Return [x, y] of the center of cell containing provided text 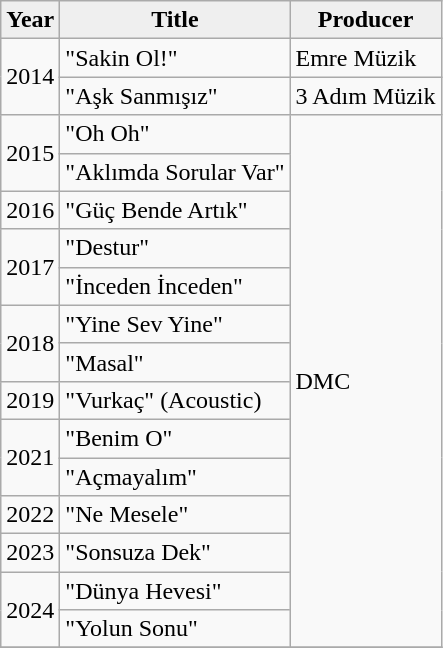
"Aklımda Sorular Var" [175, 172]
2015 [30, 153]
Year [30, 20]
"Destur" [175, 248]
"Sonsuza Dek" [175, 553]
"İnceden İnceden" [175, 286]
2014 [30, 77]
"Vurkaç" (Acoustic) [175, 400]
2024 [30, 610]
"Aşk Sanmışız" [175, 96]
Emre Müzik [366, 58]
Title [175, 20]
2017 [30, 267]
"Yine Sev Yine" [175, 324]
"Güç Bende Artık" [175, 210]
"Açmayalım" [175, 477]
"Ne Mesele" [175, 515]
2022 [30, 515]
"Yolun Sonu" [175, 629]
Producer [366, 20]
"Sakin Ol!" [175, 58]
"Benim O" [175, 438]
2021 [30, 457]
"Masal" [175, 362]
2023 [30, 553]
DMC [366, 382]
2019 [30, 400]
"Dünya Hevesi" [175, 591]
2018 [30, 343]
2016 [30, 210]
3 Adım Müzik [366, 96]
"Oh Oh" [175, 134]
